Pinpoint the cell where the given text exists, returning its (X, Y) midpoint coordinate. 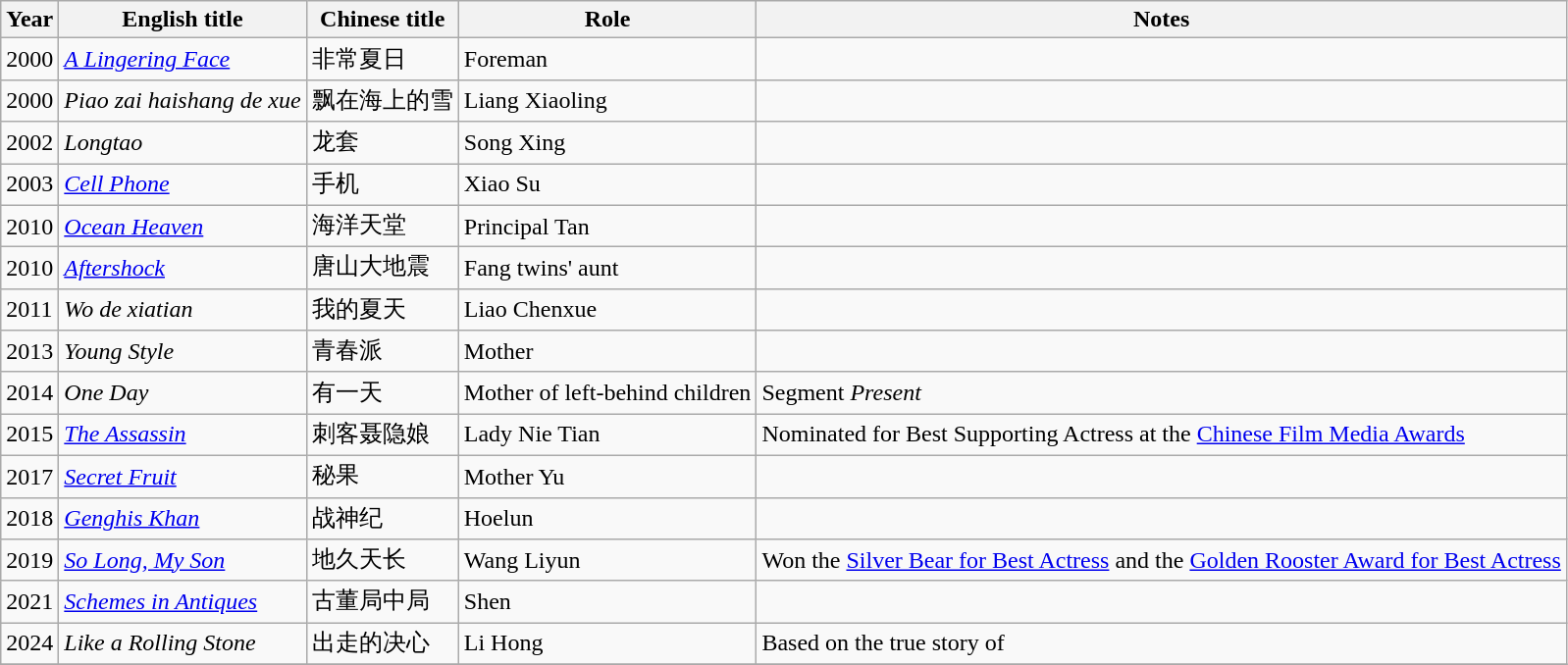
So Long, My Son (183, 561)
地久天长 (383, 561)
The Assassin (183, 435)
Principal Tan (607, 226)
Mother (607, 351)
非常夏日 (383, 59)
Xiao Su (607, 184)
我的夏天 (383, 310)
2014 (29, 392)
Liao Chenxue (607, 310)
有一天 (383, 392)
Hoelun (607, 518)
出走的决心 (383, 643)
战神纪 (383, 518)
Role (607, 20)
Nominated for Best Supporting Actress at the Chinese Film Media Awards (1162, 435)
Li Hong (607, 643)
Wo de xiatian (183, 310)
2021 (29, 602)
Piao zai haishang de xue (183, 100)
青春派 (383, 351)
Schemes in Antiques (183, 602)
Lady Nie Tian (607, 435)
秘果 (383, 477)
Mother Yu (607, 477)
2017 (29, 477)
Genghis Khan (183, 518)
2002 (29, 143)
Based on the true story of (1162, 643)
2024 (29, 643)
Mother of left-behind children (607, 392)
Wang Liyun (607, 561)
Longtao (183, 143)
2011 (29, 310)
2013 (29, 351)
刺客聂隐娘 (383, 435)
海洋天堂 (383, 226)
古董局中局 (383, 602)
手机 (383, 184)
Like a Rolling Stone (183, 643)
2003 (29, 184)
2019 (29, 561)
Fang twins' aunt (607, 269)
Young Style (183, 351)
Cell Phone (183, 184)
Segment Present (1162, 392)
Shen (607, 602)
2015 (29, 435)
唐山大地震 (383, 269)
Chinese title (383, 20)
Secret Fruit (183, 477)
Year (29, 20)
Won the Silver Bear for Best Actress and the Golden Rooster Award for Best Actress (1162, 561)
Liang Xiaoling (607, 100)
Notes (1162, 20)
A Lingering Face (183, 59)
Song Xing (607, 143)
Ocean Heaven (183, 226)
English title (183, 20)
Aftershock (183, 269)
飘在海上的雪 (383, 100)
One Day (183, 392)
龙套 (383, 143)
2018 (29, 518)
Foreman (607, 59)
